Find where the given text appears and provide that cell's center as (x, y) coordinate. 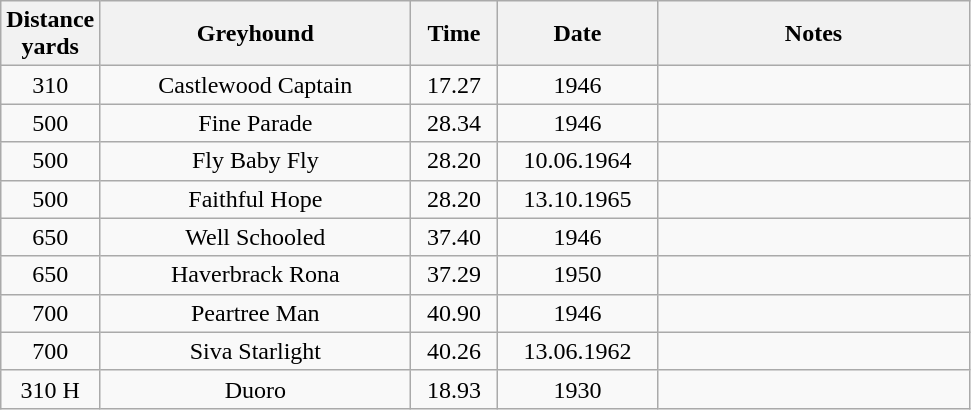
Time (454, 34)
310 (50, 85)
13.10.1965 (578, 199)
Well Schooled (256, 237)
Date (578, 34)
1950 (578, 275)
10.06.1964 (578, 161)
37.40 (454, 237)
Distance yards (50, 34)
Duoro (256, 389)
Castlewood Captain (256, 85)
40.26 (454, 351)
1930 (578, 389)
13.06.1962 (578, 351)
Fly Baby Fly (256, 161)
17.27 (454, 85)
28.34 (454, 123)
Haverbrack Rona (256, 275)
37.29 (454, 275)
Peartree Man (256, 313)
40.90 (454, 313)
18.93 (454, 389)
Siva Starlight (256, 351)
Fine Parade (256, 123)
Notes (814, 34)
Faithful Hope (256, 199)
Greyhound (256, 34)
310 H (50, 389)
